Search for the cell housing the specified text and yield its [x, y] center coordinate. 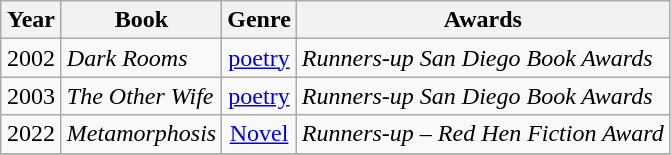
Novel [260, 134]
Awards [482, 20]
Metamorphosis [141, 134]
Dark Rooms [141, 58]
2003 [32, 96]
The Other Wife [141, 96]
Year [32, 20]
Runners-up – Red Hen Fiction Award [482, 134]
2022 [32, 134]
Genre [260, 20]
2002 [32, 58]
Book [141, 20]
